Find where the given text appears and provide that cell's center as [X, Y] coordinate. 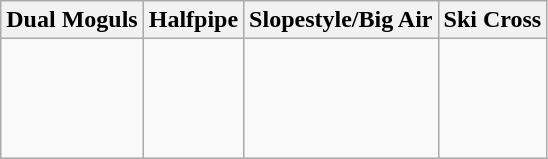
Halfpipe [193, 20]
Ski Cross [492, 20]
Dual Moguls [72, 20]
Slopestyle/Big Air [341, 20]
